Scan for the cell matching the given text and deliver its [x, y] coordinate at center. 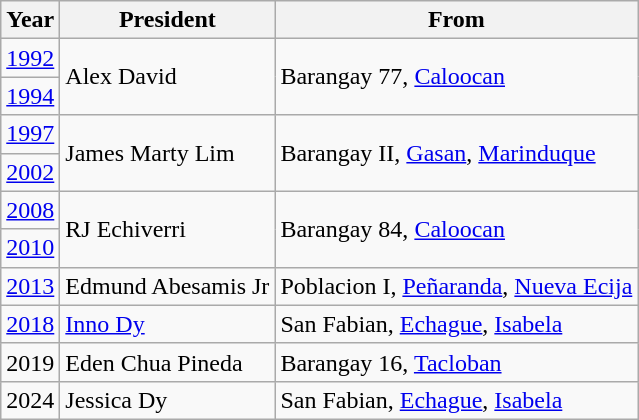
Alex David [168, 77]
Barangay 16, Tacloban [456, 362]
Edmund Abesamis Jr [168, 286]
2018 [30, 324]
Jessica Dy [168, 400]
Barangay 84, Caloocan [456, 229]
2008 [30, 210]
RJ Echiverri [168, 229]
2019 [30, 362]
Barangay II, Gasan, Marinduque [456, 153]
Inno Dy [168, 324]
From [456, 20]
1994 [30, 96]
Poblacion I, Peñaranda, Nueva Ecija [456, 286]
2013 [30, 286]
2024 [30, 400]
2002 [30, 172]
1992 [30, 58]
2010 [30, 248]
President [168, 20]
Barangay 77, Caloocan [456, 77]
Year [30, 20]
1997 [30, 134]
James Marty Lim [168, 153]
Eden Chua Pineda [168, 362]
